For the text-containing cell, return its midpoint in (x, y) coordinate format. 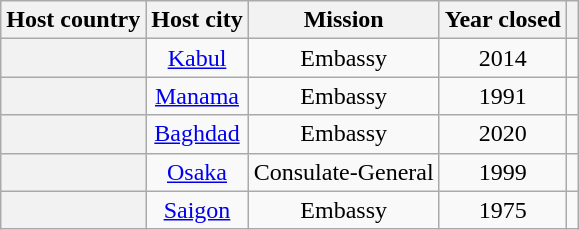
2020 (502, 134)
Mission (344, 20)
Year closed (502, 20)
1999 (502, 172)
1991 (502, 96)
1975 (502, 210)
Osaka (197, 172)
Host country (74, 20)
Baghdad (197, 134)
Kabul (197, 58)
Host city (197, 20)
Manama (197, 96)
2014 (502, 58)
Consulate-General (344, 172)
Saigon (197, 210)
